Provide the (x, y) coordinate of the cell's center where the given text is located.  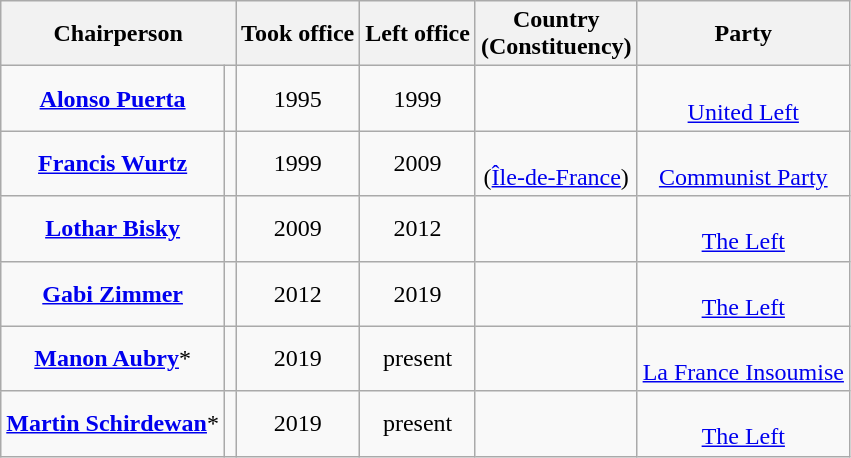
Francis Wurtz (113, 164)
Left office (418, 34)
Lothar Bisky (113, 228)
Party (743, 34)
Communist Party (743, 164)
Gabi Zimmer (113, 294)
Alonso Puerta (113, 98)
(Île-de-France) (556, 164)
Martin Schirdewan* (113, 424)
1995 (298, 98)
Country(Constituency) (556, 34)
La France Insoumise (743, 358)
United Left (743, 98)
Took office (298, 34)
Manon Aubry* (113, 358)
Chairperson (118, 34)
